Scan for the cell matching the given text and deliver its [X, Y] coordinate at center. 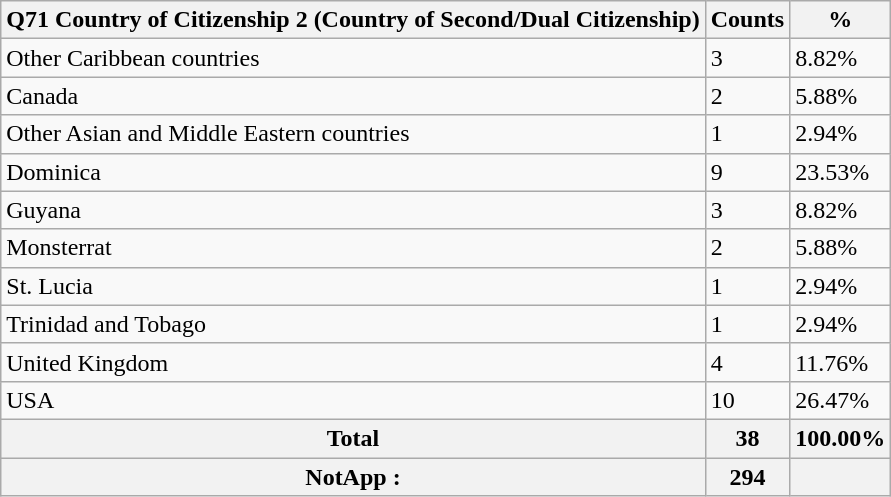
USA [353, 400]
Other Caribbean countries [353, 58]
4 [747, 362]
38 [747, 438]
Counts [747, 20]
Guyana [353, 210]
Monsterrat [353, 248]
10 [747, 400]
9 [747, 172]
Q71 Country of Citizenship 2 (Country of Second/Dual Citizenship) [353, 20]
NotApp : [353, 477]
100.00% [840, 438]
26.47% [840, 400]
% [840, 20]
294 [747, 477]
Canada [353, 96]
Trinidad and Tobago [353, 324]
Total [353, 438]
11.76% [840, 362]
Dominica [353, 172]
St. Lucia [353, 286]
23.53% [840, 172]
United Kingdom [353, 362]
Other Asian and Middle Eastern countries [353, 134]
